Identify which cell holds the provided text, then report its [x, y] central coordinate. 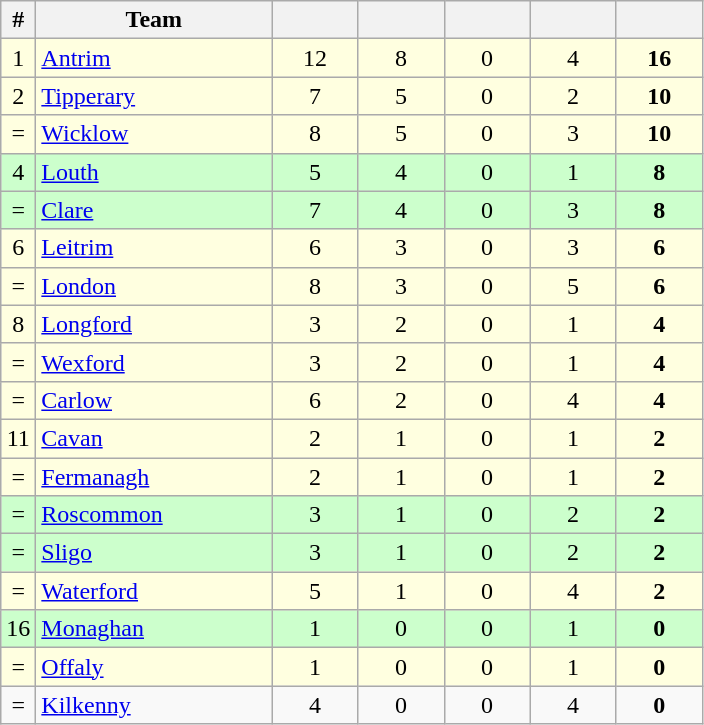
Clare [154, 210]
Tipperary [154, 96]
Offaly [154, 667]
12 [315, 58]
Waterford [154, 591]
Kilkenny [154, 705]
11 [18, 438]
Team [154, 20]
# [18, 20]
Longford [154, 324]
Wexford [154, 362]
Monaghan [154, 629]
Roscommon [154, 515]
Leitrim [154, 248]
Carlow [154, 400]
Fermanagh [154, 477]
Cavan [154, 438]
Antrim [154, 58]
London [154, 286]
Louth [154, 172]
Wicklow [154, 134]
Sligo [154, 553]
